Identify which cell holds the provided text, then report its [X, Y] central coordinate. 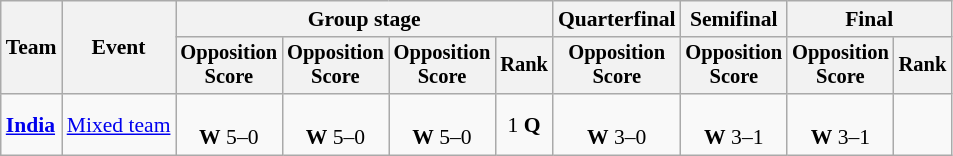
Event [119, 48]
W 3–0 [617, 124]
Team [32, 48]
Mixed team [119, 124]
Final [869, 19]
Quarterfinal [617, 19]
India [32, 124]
Semifinal [734, 19]
1 Q [524, 124]
Group stage [364, 19]
